Pinpoint the cell where the given text exists, returning its [X, Y] midpoint coordinate. 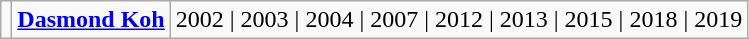
2002 | 2003 | 2004 | 2007 | 2012 | 2013 | 2015 | 2018 | 2019 [459, 20]
Dasmond Koh [91, 20]
